Return (X, Y) of the center of cell containing provided text 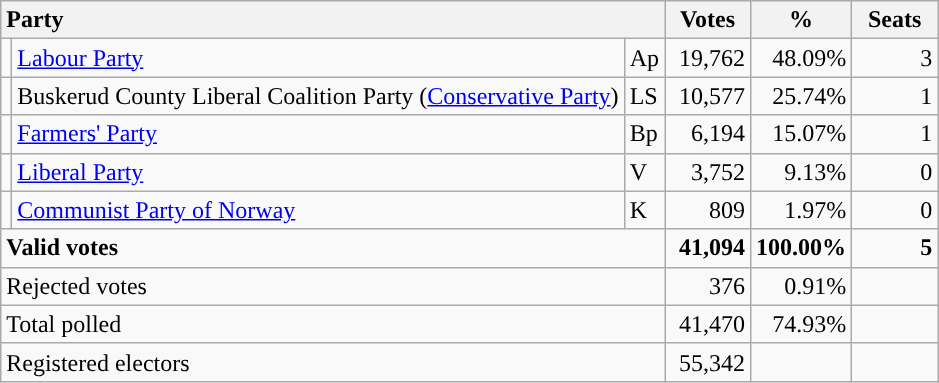
6,194 (708, 134)
Valid votes (333, 248)
25.74% (802, 96)
Seats (895, 20)
10,577 (708, 96)
Ap (644, 58)
74.93% (802, 324)
Party (333, 20)
Farmers' Party (318, 134)
Labour Party (318, 58)
V (644, 172)
LS (644, 96)
Total polled (333, 324)
48.09% (802, 58)
Liberal Party (318, 172)
1.97% (802, 210)
809 (708, 210)
5 (895, 248)
Bp (644, 134)
0.91% (802, 286)
15.07% (802, 134)
376 (708, 286)
Votes (708, 20)
19,762 (708, 58)
Rejected votes (333, 286)
41,094 (708, 248)
9.13% (802, 172)
Buskerud County Liberal Coalition Party (Conservative Party) (318, 96)
Registered electors (333, 362)
3,752 (708, 172)
55,342 (708, 362)
3 (895, 58)
% (802, 20)
100.00% (802, 248)
41,470 (708, 324)
Communist Party of Norway (318, 210)
K (644, 210)
